For the text-containing cell, return its midpoint in (x, y) coordinate format. 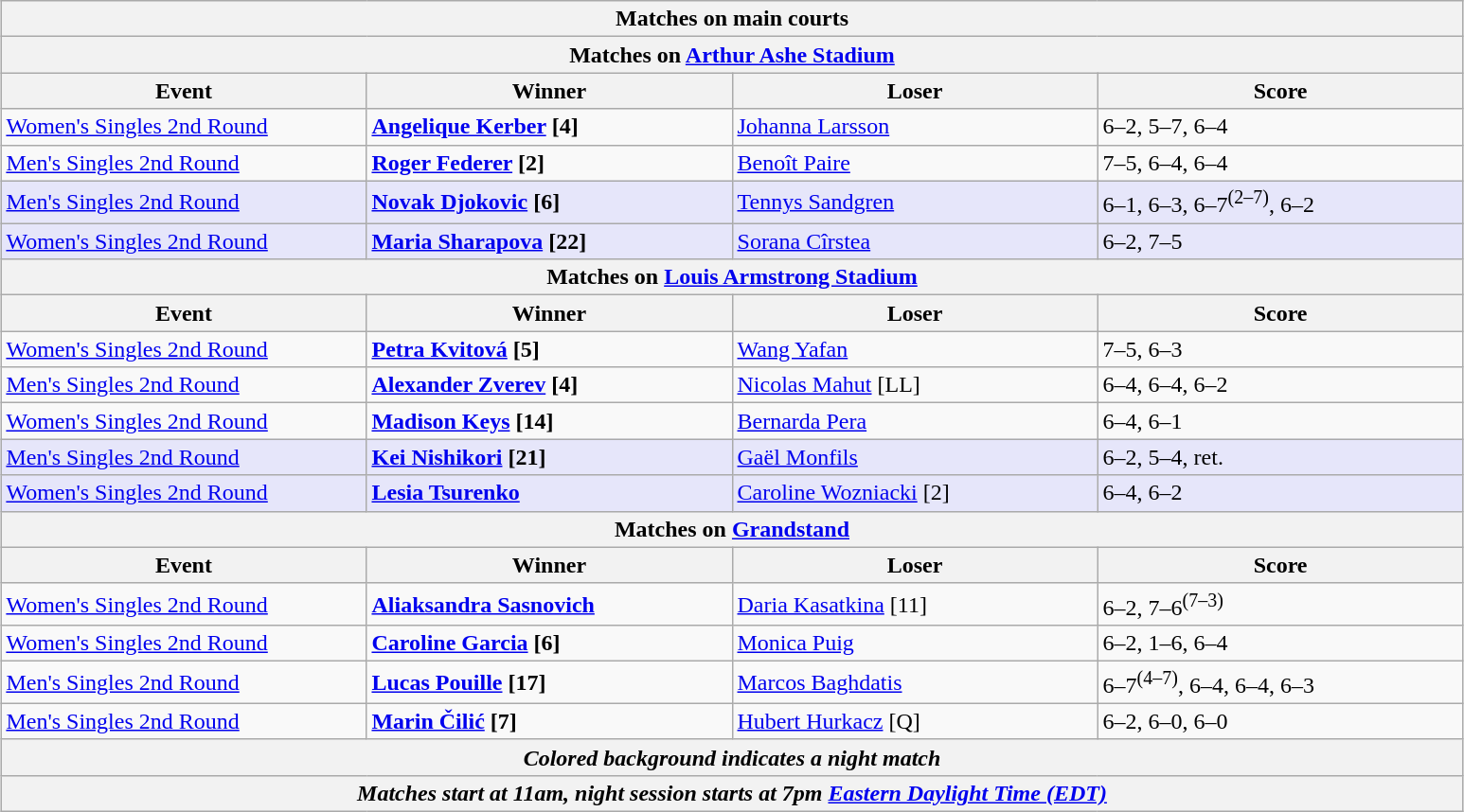
7–5, 6–3 (1280, 349)
Sorana Cîrstea (915, 241)
Aliaksandra Sasnovich (549, 604)
Petra Kvitová [5] (549, 349)
6–2, 7–5 (1280, 241)
Novak Djokovic [6] (549, 203)
6–7(4–7), 6–4, 6–4, 6–3 (1280, 683)
6–4, 6–1 (1280, 421)
Madison Keys [14] (549, 421)
Matches on main courts (732, 19)
Marin Čilić [7] (549, 721)
Wang Yafan (915, 349)
Matches on Arthur Ashe Stadium (732, 55)
Matches start at 11am, night session starts at 7pm Eastern Daylight Time (EDT) (732, 794)
Alexander Zverev [4] (549, 385)
Caroline Wozniacki [2] (915, 493)
Hubert Hurkacz [Q] (915, 721)
Angelique Kerber [4] (549, 127)
Maria Sharapova [22] (549, 241)
6–4, 6–4, 6–2 (1280, 385)
7–5, 6–4, 6–4 (1280, 163)
Marcos Baghdatis (915, 683)
Nicolas Mahut [LL] (915, 385)
6–4, 6–2 (1280, 493)
Tennys Sandgren (915, 203)
Roger Federer [2] (549, 163)
6–2, 1–6, 6–4 (1280, 644)
Lucas Pouille [17] (549, 683)
Caroline Garcia [6] (549, 644)
Lesia Tsurenko (549, 493)
Matches on Grandstand (732, 529)
Matches on Louis Armstrong Stadium (732, 277)
6–1, 6–3, 6–7(2–7), 6–2 (1280, 203)
Daria Kasatkina [11] (915, 604)
Bernarda Pera (915, 421)
6–2, 7–6(7–3) (1280, 604)
Gaël Monfils (915, 457)
6–2, 5–7, 6–4 (1280, 127)
Colored background indicates a night match (732, 757)
6–2, 5–4, ret. (1280, 457)
6–2, 6–0, 6–0 (1280, 721)
Johanna Larsson (915, 127)
Benoît Paire (915, 163)
Monica Puig (915, 644)
Kei Nishikori [21] (549, 457)
